Output the (X, Y) coordinate of the center of the cell containing the given text.  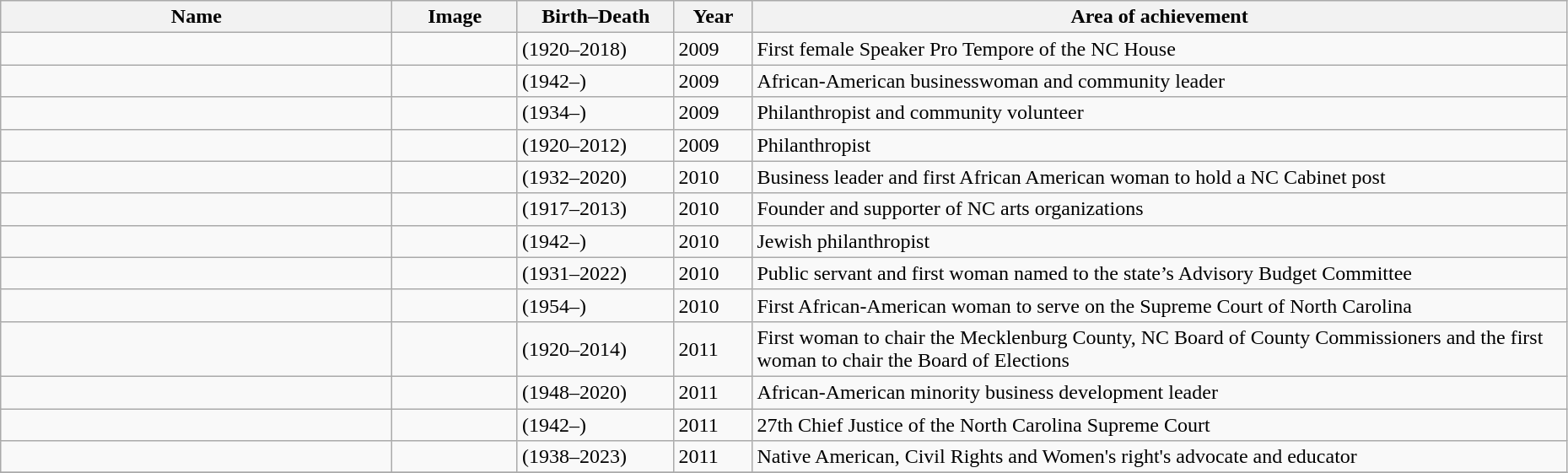
(1920–2014) (595, 349)
(1931–2022) (595, 273)
(1948–2020) (595, 392)
Area of achievement (1159, 17)
First African-American woman to serve on the Supreme Court of North Carolina (1159, 305)
Business leader and first African American woman to hold a NC Cabinet post (1159, 177)
Name (197, 17)
Public servant and first woman named to the state’s Advisory Budget Committee (1159, 273)
(1934–) (595, 113)
Image (455, 17)
(1920–2012) (595, 145)
African-American businesswoman and community leader (1159, 81)
Founder and supporter of NC arts organizations (1159, 209)
27th Chief Justice of the North Carolina Supreme Court (1159, 424)
(1954–) (595, 305)
Birth–Death (595, 17)
(1932–2020) (595, 177)
Philanthropist and community volunteer (1159, 113)
(1938–2023) (595, 457)
First female Speaker Pro Tempore of the NC House (1159, 49)
First woman to chair the Mecklenburg County, NC Board of County Commissioners and the first woman to chair the Board of Elections (1159, 349)
(1920–2018) (595, 49)
(1917–2013) (595, 209)
Year (714, 17)
Native American, Civil Rights and Women's right's advocate and educator (1159, 457)
African-American minority business development leader (1159, 392)
Philanthropist (1159, 145)
Jewish philanthropist (1159, 241)
